Provide the (X, Y) coordinate of the cell's center where the given text is located.  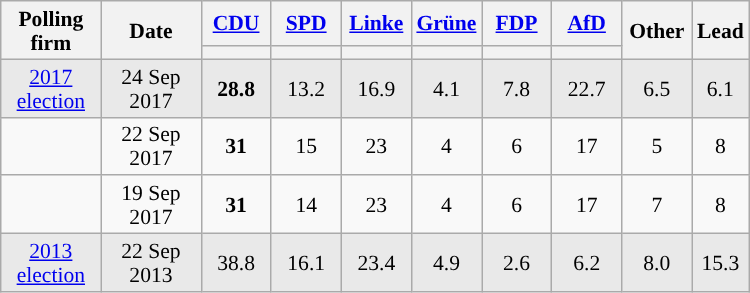
SPD (306, 24)
22.7 (587, 88)
Date (151, 30)
16.1 (306, 263)
7.8 (517, 88)
8.0 (657, 263)
7 (657, 205)
22 Sep 2017 (151, 146)
15.3 (720, 263)
2017 election (51, 88)
4.1 (446, 88)
23.4 (376, 263)
6.5 (657, 88)
6.1 (720, 88)
2.6 (517, 263)
Lead (720, 30)
Grüne (446, 24)
19 Sep 2017 (151, 205)
38.8 (236, 263)
22 Sep 2013 (151, 263)
4.9 (446, 263)
Polling firm (51, 30)
5 (657, 146)
16.9 (376, 88)
Other (657, 30)
24 Sep 2017 (151, 88)
AfD (587, 24)
Linke (376, 24)
2013 election (51, 263)
14 (306, 205)
FDP (517, 24)
15 (306, 146)
13.2 (306, 88)
CDU (236, 24)
28.8 (236, 88)
6.2 (587, 263)
